Identify which cell holds the provided text, then report its [x, y] central coordinate. 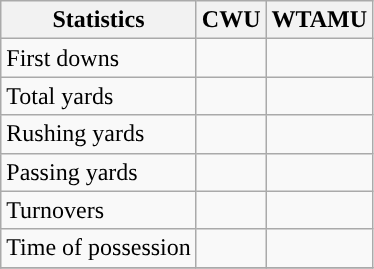
Turnovers [99, 210]
Rushing yards [99, 134]
Time of possession [99, 248]
First downs [99, 58]
Passing yards [99, 172]
Total yards [99, 96]
Statistics [99, 20]
WTAMU [320, 20]
CWU [231, 20]
